Search for the cell housing the specified text and yield its (x, y) center coordinate. 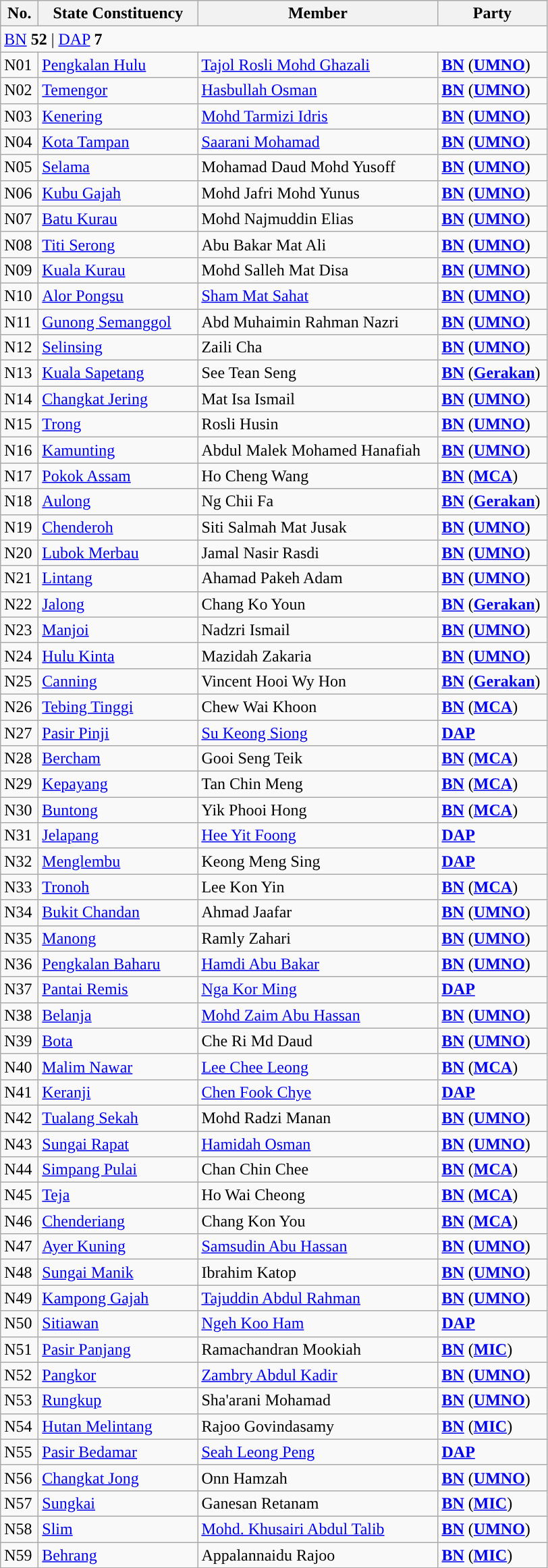
Ibrahim Katop (318, 1272)
Vincent Hooi Wy Hon (318, 681)
Kuala Sapetang (118, 373)
Ngeh Koo Ham (318, 1324)
Ganesan Retanam (318, 1503)
N22 (20, 604)
Chang Ko Youn (318, 604)
Pasir Bedamar (118, 1452)
N18 (20, 502)
N08 (20, 244)
N03 (20, 116)
N31 (20, 836)
Hutan Melintang (118, 1426)
Changkat Jong (118, 1478)
N44 (20, 1170)
Mazidah Zakaria (318, 655)
Sungai Rapat (118, 1144)
N26 (20, 707)
Lubok Merbau (118, 553)
Kubu Gajah (118, 193)
N42 (20, 1118)
Batu Kurau (118, 219)
Pasir Pinji (118, 732)
Mohd Radzi Manan (318, 1118)
Changkat Jering (118, 399)
Zaili Cha (318, 348)
Selinsing (118, 348)
Ng Chii Fa (318, 502)
Chang Kon You (318, 1221)
Mohd. Khusairi Abdul Talib (318, 1529)
Bota (118, 1041)
No. (20, 13)
Malim Nawar (118, 1066)
Trong (118, 425)
N05 (20, 167)
Ahmad Jaafar (318, 913)
N36 (20, 964)
Pokok Assam (118, 476)
Chew Wai Khoon (318, 707)
Party (493, 13)
Mohd Zaim Abu Hassan (318, 1015)
N56 (20, 1478)
Gunong Semanggol (118, 322)
Saarani Mohamad (318, 142)
N14 (20, 399)
Kuala Kurau (118, 270)
N10 (20, 296)
N37 (20, 990)
Kampong Gajah (118, 1298)
Lee Kon Yin (318, 887)
Manjoi (118, 630)
Rajoo Govindasamy (318, 1426)
Jamal Nasir Rasdi (318, 553)
Tebing Tinggi (118, 707)
N40 (20, 1066)
Mohd Tarmizi Idris (318, 116)
Aulong (118, 502)
Tajuddin Abdul Rahman (318, 1298)
Behrang (118, 1555)
N15 (20, 425)
Hamidah Osman (318, 1144)
Samsudin Abu Hassan (318, 1247)
Canning (118, 681)
Tualang Sekah (118, 1118)
Mat Isa Ismail (318, 399)
N07 (20, 219)
Simpang Pulai (118, 1170)
Pantai Remis (118, 990)
Rungkup (118, 1401)
Pengkalan Baharu (118, 964)
Buntong (118, 810)
Sitiawan (118, 1324)
Ramly Zahari (318, 938)
Hamdi Abu Bakar (318, 964)
N43 (20, 1144)
State Constituency (118, 13)
Belanja (118, 1015)
Bercham (118, 759)
Sungkai (118, 1503)
N58 (20, 1529)
N21 (20, 578)
N02 (20, 90)
Chenderoh (118, 527)
Chen Fook Chye (318, 1092)
N29 (20, 784)
Lee Chee Leong (318, 1066)
Pasir Panjang (118, 1349)
N41 (20, 1092)
N47 (20, 1247)
Ho Wai Cheong (318, 1195)
Sha'arani Mohamad (318, 1401)
Mohd Salleh Mat Disa (318, 270)
Member (318, 13)
Hasbullah Osman (318, 90)
Abu Bakar Mat Ali (318, 244)
Zambry Abdul Kadir (318, 1375)
N33 (20, 887)
Chenderiang (118, 1221)
Kepayang (118, 784)
Ayer Kuning (118, 1247)
Menglembu (118, 861)
N25 (20, 681)
Bukit Chandan (118, 913)
Ho Cheng Wang (318, 476)
Jelapang (118, 836)
N45 (20, 1195)
Appalannaidu Rajoo (318, 1555)
Mohamad Daud Mohd Yusoff (318, 167)
Hee Yit Foong (318, 836)
Tronoh (118, 887)
N20 (20, 553)
See Tean Seng (318, 373)
Lintang (118, 578)
N54 (20, 1426)
Jalong (118, 604)
Alor Pongsu (118, 296)
Mohd Najmuddin Elias (318, 219)
Pengkalan Hulu (118, 65)
N17 (20, 476)
Rosli Husin (318, 425)
Ramachandran Mookiah (318, 1349)
Kenering (118, 116)
Mohd Jafri Mohd Yunus (318, 193)
N57 (20, 1503)
Abd Muhaimin Rahman Nazri (318, 322)
N12 (20, 348)
N52 (20, 1375)
N51 (20, 1349)
N11 (20, 322)
N49 (20, 1298)
N13 (20, 373)
Chan Chin Chee (318, 1170)
Kota Tampan (118, 142)
N06 (20, 193)
Keong Meng Sing (318, 861)
N50 (20, 1324)
Sham Mat Sahat (318, 296)
N48 (20, 1272)
N28 (20, 759)
N34 (20, 913)
Keranji (118, 1092)
N55 (20, 1452)
Tan Chin Meng (318, 784)
Selama (118, 167)
Onn Hamzah (318, 1478)
N19 (20, 527)
Manong (118, 938)
BN 52 | DAP 7 (274, 39)
Hulu Kinta (118, 655)
N35 (20, 938)
N27 (20, 732)
Nga Kor Ming (318, 990)
N04 (20, 142)
N46 (20, 1221)
N39 (20, 1041)
N09 (20, 270)
Tajol Rosli Mohd Ghazali (318, 65)
Teja (118, 1195)
Slim (118, 1529)
Seah Leong Peng (318, 1452)
Temengor (118, 90)
Kamunting (118, 450)
N23 (20, 630)
Pangkor (118, 1375)
Che Ri Md Daud (318, 1041)
Abdul Malek Mohamed Hanafiah (318, 450)
N38 (20, 1015)
Nadzri Ismail (318, 630)
Sungai Manik (118, 1272)
Gooi Seng Teik (318, 759)
N01 (20, 65)
N30 (20, 810)
N16 (20, 450)
N59 (20, 1555)
Ahamad Pakeh Adam (318, 578)
Siti Salmah Mat Jusak (318, 527)
N53 (20, 1401)
N32 (20, 861)
Titi Serong (118, 244)
Yik Phooi Hong (318, 810)
N24 (20, 655)
Su Keong Siong (318, 732)
